Search for the cell housing the specified text and yield its (X, Y) center coordinate. 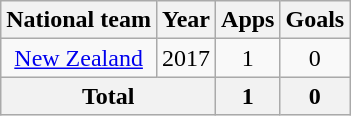
Apps (248, 20)
Year (186, 20)
Goals (315, 20)
National team (79, 20)
New Zealand (79, 58)
Total (108, 96)
2017 (186, 58)
